Capture the cell that displays the provided text and extract its [X, Y] central coordinate. 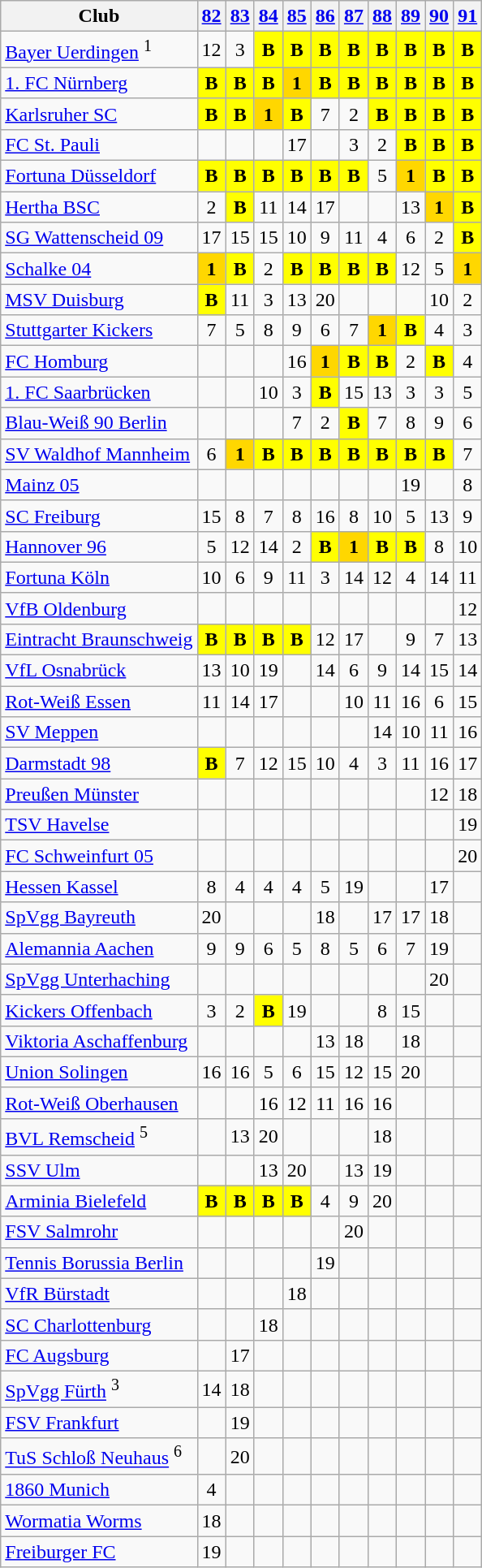
Arminia Bielefeld [99, 1201]
Stuttgarter Kickers [99, 330]
Rot-Weiß Essen [99, 702]
Preußen Münster [99, 794]
Viktoria Aschaffenburg [99, 1041]
86 [325, 16]
Mainz 05 [99, 485]
Fortuna Köln [99, 577]
VfL Osnabrück [99, 671]
FC Homburg [99, 361]
SG Wattenscheid 09 [99, 238]
BVL Remscheid 5 [99, 1137]
MSV Duisburg [99, 300]
Hannover 96 [99, 546]
Blau-Weiß 90 Berlin [99, 423]
FSV Salmrohr [99, 1232]
Freiburger FC [99, 1552]
Wormatia Worms [99, 1521]
Schalke 04 [99, 269]
FSV Frankfurt [99, 1423]
Karlsruher SC [99, 114]
87 [354, 16]
1. FC Saarbrücken [99, 392]
1860 Munich [99, 1490]
88 [381, 16]
SC Freiburg [99, 516]
84 [268, 16]
Union Solingen [99, 1072]
Hertha BSC [99, 207]
89 [411, 16]
Eintracht Braunschweig [99, 639]
SC Charlottenburg [99, 1324]
Club [99, 16]
FC Augsburg [99, 1355]
SV Meppen [99, 732]
SpVgg Unterhaching [99, 979]
FC St. Pauli [99, 145]
85 [297, 16]
1. FC Nürnberg [99, 83]
Kickers Offenbach [99, 1010]
90 [440, 16]
Fortuna Düsseldorf [99, 176]
SpVgg Bayreuth [99, 918]
FC Schweinfurt 05 [99, 856]
TuS Schloß Neuhaus 6 [99, 1457]
VfB Oldenburg [99, 608]
82 [211, 16]
Bayer Uerdingen 1 [99, 50]
Rot-Weiß Oberhausen [99, 1103]
TSV Havelse [99, 825]
Alemannia Aachen [99, 948]
Darmstadt 98 [99, 763]
83 [240, 16]
SpVgg Fürth 3 [99, 1389]
SV Waldhof Mannheim [99, 454]
Hessen Kassel [99, 887]
Tennis Borussia Berlin [99, 1263]
SSV Ulm [99, 1170]
VfR Bürstadt [99, 1294]
91 [467, 16]
